Identify which cell holds the provided text, then report its [X, Y] central coordinate. 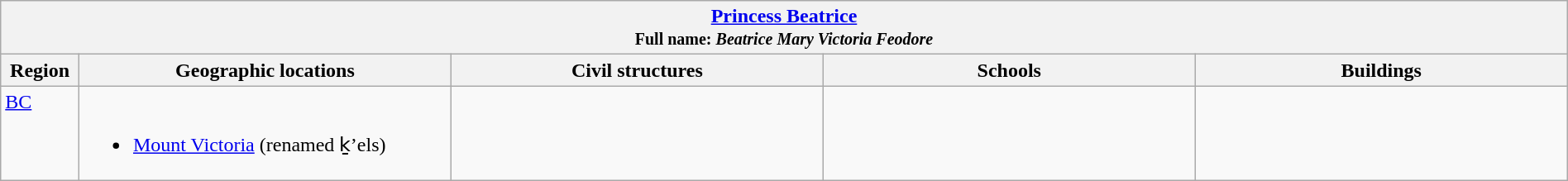
Civil structures [637, 70]
BC [40, 134]
Region [40, 70]
Mount Victoria (renamed ḵ’els) [265, 134]
Geographic locations [265, 70]
Buildings [1381, 70]
Schools [1009, 70]
Princess BeatriceFull name: Beatrice Mary Victoria Feodore [784, 28]
